Extract the [X, Y] coordinate from the center of the cell holding the provided text.  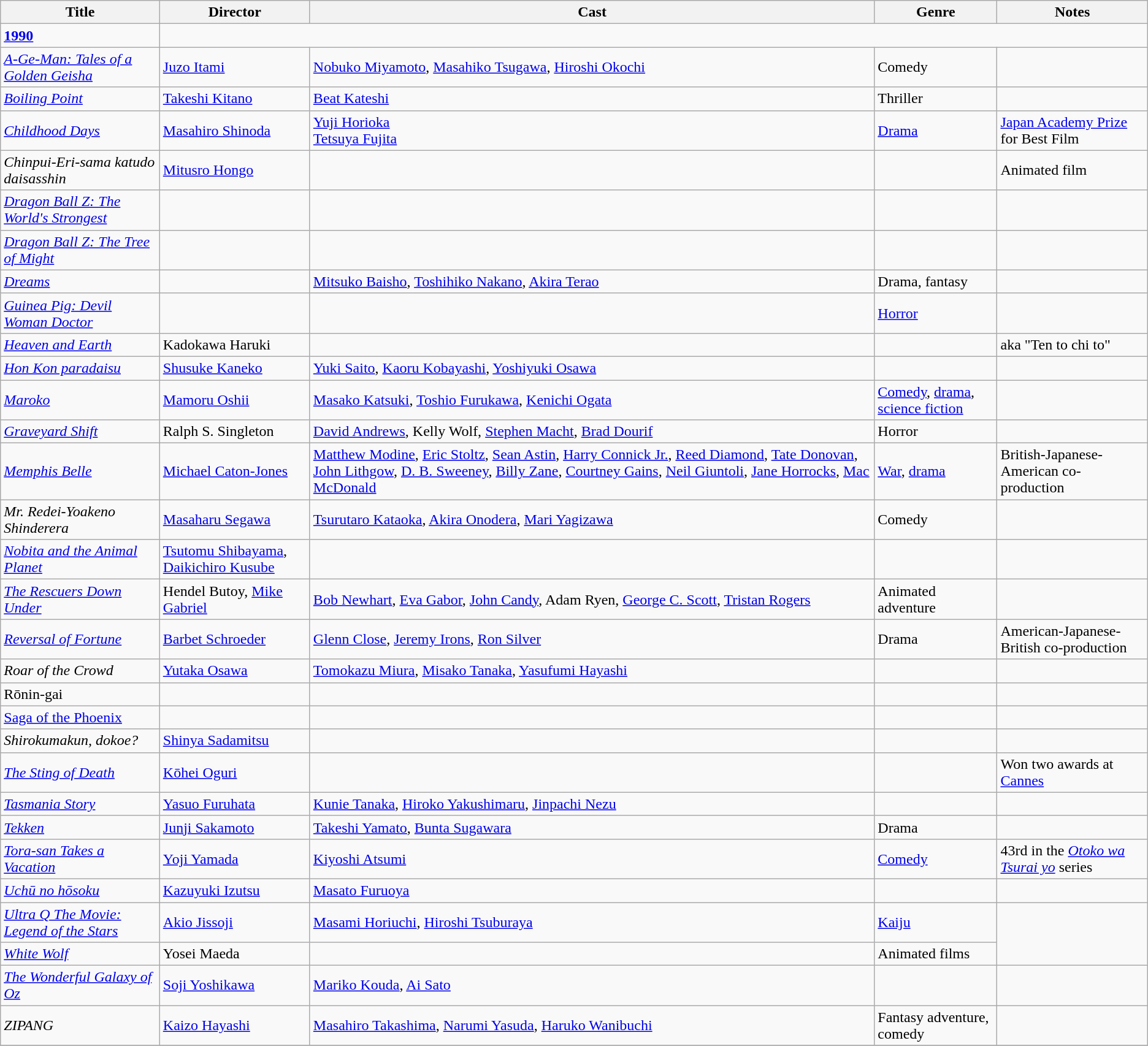
Tora-san Takes a Vacation [80, 858]
Beat Kateshi [592, 99]
Dreams [80, 281]
Hendel Butoy, Mike Gabriel [234, 600]
Kiyoshi Atsumi [592, 858]
Masako Katsuki, Toshio Furukawa, Kenichi Ogata [592, 400]
Saga of the Phoenix [80, 717]
Tomokazu Miura, Misako Tanaka, Yasufumi Hayashi [592, 671]
Notes [1072, 12]
Shusuke Kaneko [234, 368]
Masahiro Takashima, Narumi Yasuda, Haruko Wanibuchi [592, 1025]
Yuji HoriokaTetsuya Fujita [592, 130]
Animated films [936, 954]
Ralph S. Singleton [234, 432]
Kunie Tanaka, Hiroko Yakushimaru, Jinpachi Nezu [592, 804]
Hon Kon paradaisu [80, 368]
White Wolf [80, 954]
Kadokawa Haruki [234, 345]
A-Ge-Man: Tales of a Golden Geisha [80, 67]
Won two awards at Cannes [1072, 773]
Shirokumakun, dokoe? [80, 741]
Glenn Close, Jeremy Irons, Ron Silver [592, 639]
Mariko Kouda, Ai Sato [592, 986]
Childhood Days [80, 130]
Maroko [80, 400]
Takeshi Kitano [234, 99]
Akio Jissoji [234, 922]
Junji Sakamoto [234, 827]
Bob Newhart, Eva Gabor, John Candy, Adam Ryen, George C. Scott, Tristan Rogers [592, 600]
Kaiju [936, 922]
Dragon Ball Z: The Tree of Might [80, 250]
Tsutomu Shibayama, Daikichiro Kusube [234, 559]
Mitusro Hongo [234, 170]
The Sting of Death [80, 773]
Shinya Sadamitsu [234, 741]
ZIPANG [80, 1025]
Yosei Maeda [234, 954]
Roar of the Crowd [80, 671]
Japan Academy Prize for Best Film [1072, 130]
Yasuo Furuhata [234, 804]
Guinea Pig: Devil Woman Doctor [80, 313]
Fantasy adventure, comedy [936, 1025]
Graveyard Shift [80, 432]
Tsurutaro Kataoka, Akira Onodera, Mari Yagizawa [592, 520]
Kazuyuki Izutsu [234, 890]
Thriller [936, 99]
War, drama [936, 471]
Boiling Point [80, 99]
Masato Furuoya [592, 890]
Mamoru Oshii [234, 400]
Rōnin-gai [80, 694]
Mr. Redei-Yoakeno Shinderera [80, 520]
Reversal of Fortune [80, 639]
Barbet Schroeder [234, 639]
Animated film [1072, 170]
Tekken [80, 827]
Chinpui-Eri-sama katudo daisasshin [80, 170]
Masaharu Segawa [234, 520]
Comedy, drama, science fiction [936, 400]
Animated adventure [936, 600]
Yuki Saito, Kaoru Kobayashi, Yoshiyuki Osawa [592, 368]
Masami Horiuchi, Hiroshi Tsuburaya [592, 922]
Tasmania Story [80, 804]
Masahiro Shinoda [234, 130]
Takeshi Yamato, Bunta Sugawara [592, 827]
Yoji Yamada [234, 858]
American-Japanese-British co-production [1072, 639]
Director [234, 12]
David Andrews, Kelly Wolf, Stephen Macht, Brad Dourif [592, 432]
Dragon Ball Z: The World's Strongest [80, 210]
Mitsuko Baisho, Toshihiko Nakano, Akira Terao [592, 281]
Heaven and Earth [80, 345]
Soji Yoshikawa [234, 986]
Kaizo Hayashi [234, 1025]
Memphis Belle [80, 471]
Yutaka Osawa [234, 671]
Michael Caton-Jones [234, 471]
Title [80, 12]
Nobuko Miyamoto, Masahiko Tsugawa, Hiroshi Okochi [592, 67]
Juzo Itami [234, 67]
1990 [80, 36]
The Rescuers Down Under [80, 600]
Kōhei Oguri [234, 773]
43rd in the Otoko wa Tsurai yo series [1072, 858]
British-Japanese-American co-production [1072, 471]
The Wonderful Galaxy of Oz [80, 986]
Nobita and the Animal Planet [80, 559]
Drama, fantasy [936, 281]
Genre [936, 12]
Uchū no hōsoku [80, 890]
Ultra Q The Movie: Legend of the Stars [80, 922]
aka "Ten to chi to" [1072, 345]
Cast [592, 12]
